Determine the (x, y) coordinate at the center of the cell enclosing the given text.  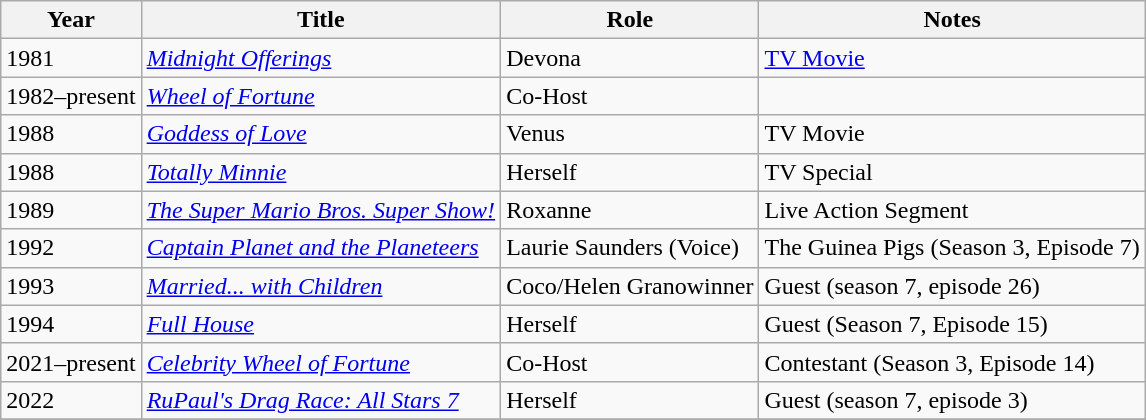
Notes (952, 20)
1993 (71, 286)
1992 (71, 248)
2022 (71, 400)
Married... with Children (321, 286)
Roxanne (630, 210)
Goddess of Love (321, 134)
Guest (Season 7, Episode 15) (952, 324)
1989 (71, 210)
Coco/Helen Granowinner (630, 286)
1981 (71, 58)
Full House (321, 324)
Title (321, 20)
Totally Minnie (321, 172)
Venus (630, 134)
RuPaul's Drag Race: All Stars 7 (321, 400)
The Guinea Pigs (Season 3, Episode 7) (952, 248)
2021–present (71, 362)
Role (630, 20)
Live Action Segment (952, 210)
Laurie Saunders (Voice) (630, 248)
TV Special (952, 172)
Guest (season 7, episode 26) (952, 286)
Year (71, 20)
Celebrity Wheel of Fortune (321, 362)
Guest (season 7, episode 3) (952, 400)
Midnight Offerings (321, 58)
1982–present (71, 96)
Devona (630, 58)
Wheel of Fortune (321, 96)
Captain Planet and the Planeteers (321, 248)
1994 (71, 324)
Contestant (Season 3, Episode 14) (952, 362)
The Super Mario Bros. Super Show! (321, 210)
